Capture the cell that displays the provided text and extract its [x, y] central coordinate. 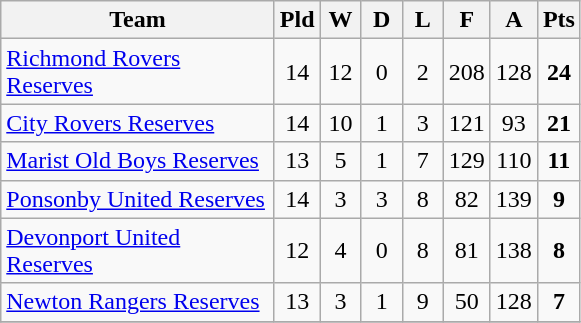
Devonport United Reserves [138, 250]
24 [558, 72]
L [422, 20]
10 [340, 123]
Marist Old Boys Reserves [138, 161]
2 [422, 72]
110 [514, 161]
129 [466, 161]
Ponsonby United Reserves [138, 199]
W [340, 20]
21 [558, 123]
Pld [297, 20]
A [514, 20]
Newton Rangers Reserves [138, 302]
D [382, 20]
139 [514, 199]
121 [466, 123]
Richmond Rovers Reserves [138, 72]
Team [138, 20]
Pts [558, 20]
138 [514, 250]
93 [514, 123]
82 [466, 199]
208 [466, 72]
City Rovers Reserves [138, 123]
5 [340, 161]
50 [466, 302]
4 [340, 250]
81 [466, 250]
11 [558, 161]
F [466, 20]
